Return the (x, y) coordinate for the center point of the cell that contains the specified text.  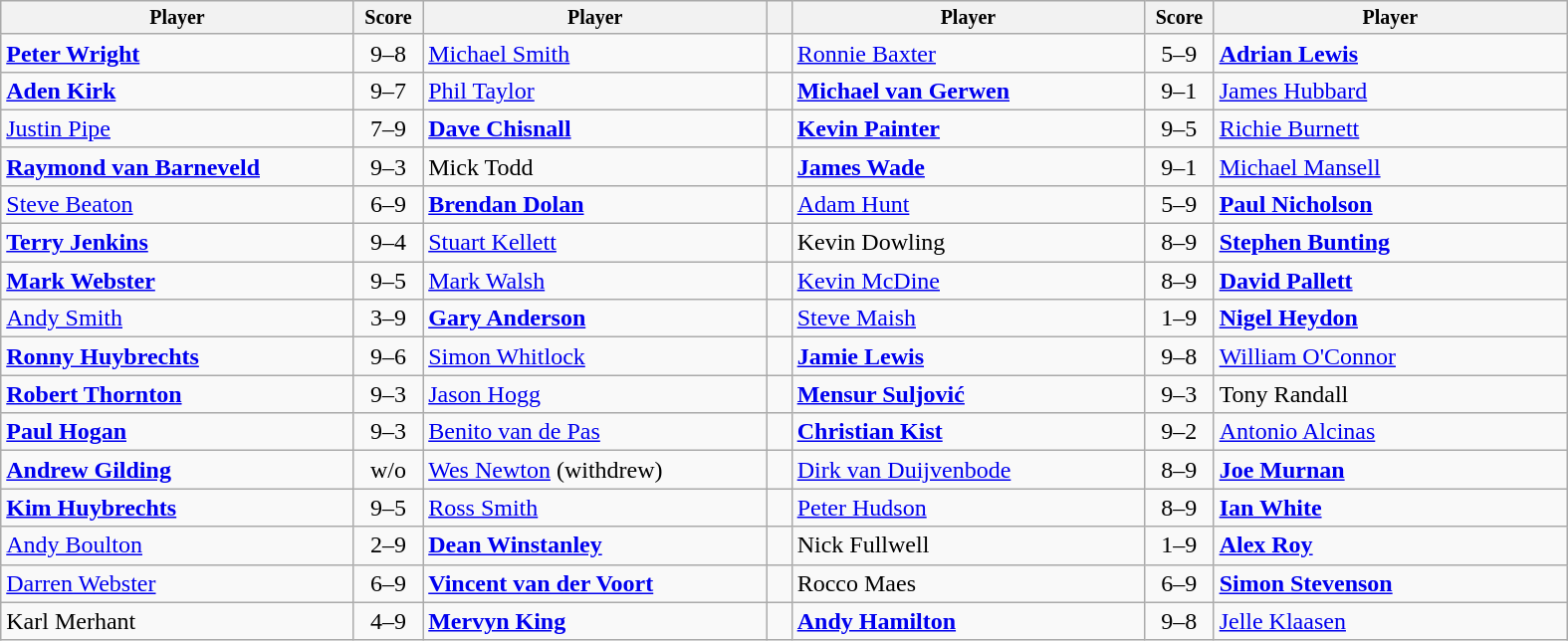
Steve Maish (968, 319)
Peter Hudson (968, 508)
9–6 (388, 356)
Antonio Alcinas (1390, 432)
Nigel Heydon (1390, 319)
Ronnie Baxter (968, 53)
2–9 (388, 545)
William O'Connor (1390, 356)
9–4 (388, 243)
Mervyn King (595, 621)
Michael Mansell (1390, 166)
Dirk van Duijvenbode (968, 470)
Andrew Gilding (177, 470)
Ian White (1390, 508)
Ronny Huybrechts (177, 356)
David Pallett (1390, 281)
Gary Anderson (595, 319)
Rocco Maes (968, 583)
Paul Nicholson (1390, 204)
Karl Merhant (177, 621)
Paul Hogan (177, 432)
Adrian Lewis (1390, 53)
Christian Kist (968, 432)
9–7 (388, 91)
Andy Smith (177, 319)
4–9 (388, 621)
w/o (388, 470)
Adam Hunt (968, 204)
Jamie Lewis (968, 356)
Brendan Dolan (595, 204)
Simon Stevenson (1390, 583)
Kim Huybrechts (177, 508)
Kevin Painter (968, 128)
Vincent van der Voort (595, 583)
Andy Boulton (177, 545)
Kevin Dowling (968, 243)
Alex Roy (1390, 545)
Raymond van Barneveld (177, 166)
Phil Taylor (595, 91)
Steve Beaton (177, 204)
Ross Smith (595, 508)
Aden Kirk (177, 91)
Mick Todd (595, 166)
Wes Newton (withdrew) (595, 470)
Jelle Klaasen (1390, 621)
Terry Jenkins (177, 243)
Peter Wright (177, 53)
Benito van de Pas (595, 432)
Michael Smith (595, 53)
Michael van Gerwen (968, 91)
Justin Pipe (177, 128)
Stuart Kellett (595, 243)
Mark Walsh (595, 281)
Dean Winstanley (595, 545)
Darren Webster (177, 583)
Jason Hogg (595, 394)
Nick Fullwell (968, 545)
Dave Chisnall (595, 128)
Tony Randall (1390, 394)
7–9 (388, 128)
Joe Murnan (1390, 470)
Kevin McDine (968, 281)
Mensur Suljović (968, 394)
9–2 (1179, 432)
Simon Whitlock (595, 356)
Stephen Bunting (1390, 243)
Robert Thornton (177, 394)
3–9 (388, 319)
Mark Webster (177, 281)
James Hubbard (1390, 91)
Richie Burnett (1390, 128)
Andy Hamilton (968, 621)
James Wade (968, 166)
